From the cell containing the given text, extract its center point as (x, y) coordinate. 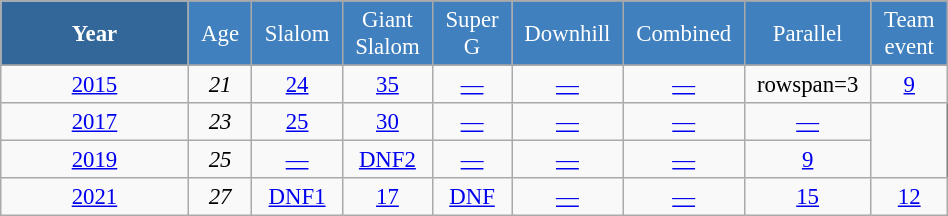
15 (808, 197)
Slalom (297, 34)
2021 (94, 197)
DNF1 (297, 197)
2017 (94, 122)
DNF2 (387, 160)
12 (909, 197)
30 (387, 122)
23 (220, 122)
24 (297, 85)
Year (94, 34)
27 (220, 197)
Combined (684, 34)
rowspan=3 (808, 85)
17 (387, 197)
2015 (94, 85)
2019 (94, 160)
DNF (472, 197)
Age (220, 34)
Super G (472, 34)
GiantSlalom (387, 34)
21 (220, 85)
Downhill (568, 34)
Team event (909, 34)
35 (387, 85)
Parallel (808, 34)
